Determine the [x, y] coordinate at the center of the cell enclosing the given text.  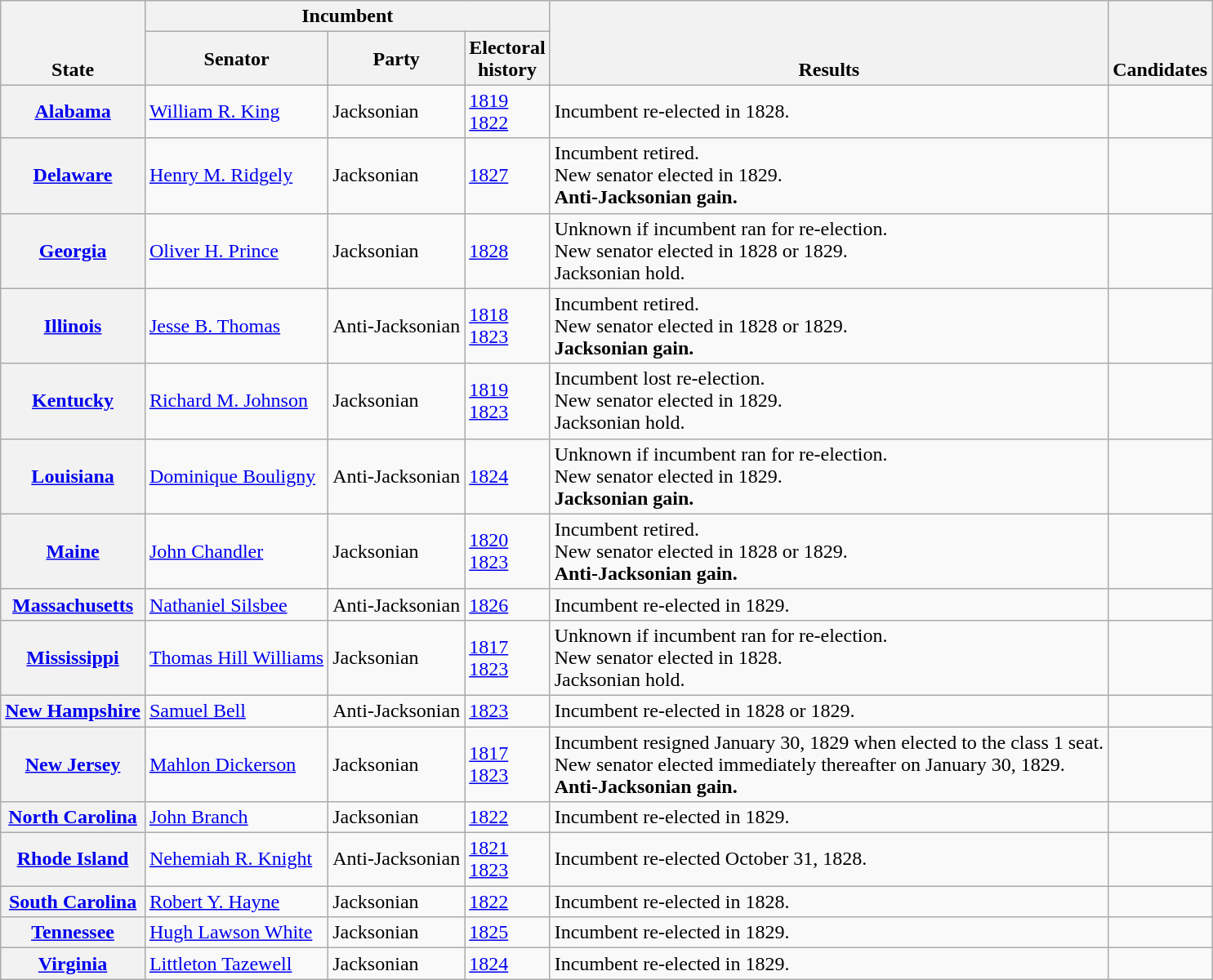
Illinois [74, 326]
1826 [507, 604]
William R. King [236, 111]
1819 1823 [507, 401]
Jesse B. Thomas [236, 326]
Electoralhistory [507, 59]
South Carolina [74, 902]
Louisiana [74, 476]
Unknown if incumbent ran for re-election.New senator elected in 1828.Jacksonian hold. [829, 657]
Henry M. Ridgely [236, 176]
Georgia [74, 251]
Unknown if incumbent ran for re-election.New senator elected in 1829.Jacksonian gain. [829, 476]
Tennessee [74, 933]
18201823 [507, 551]
1821 1823 [507, 859]
Virginia [74, 964]
18181823 [507, 326]
Maine [74, 551]
Massachusetts [74, 604]
Mahlon Dickerson [236, 764]
Samuel Bell [236, 710]
Incumbent re-elected in 1828 or 1829. [829, 710]
Richard M. Johnson [236, 401]
Unknown if incumbent ran for re-election.New senator elected in 1828 or 1829.Jacksonian hold. [829, 251]
Robert Y. Hayne [236, 902]
Candidates [1160, 42]
Alabama [74, 111]
Senator [236, 59]
Delaware [74, 176]
Incumbent [347, 16]
Hugh Lawson White [236, 933]
Dominique Bouligny [236, 476]
Nathaniel Silsbee [236, 604]
Incumbent retired.New senator elected in 1829.Anti-Jacksonian gain. [829, 176]
Nehemiah R. Knight [236, 859]
Incumbent lost re-election.New senator elected in 1829.Jacksonian hold. [829, 401]
1825 [507, 933]
1828 [507, 251]
John Chandler [236, 551]
New Hampshire [74, 710]
Party [397, 59]
New Jersey [74, 764]
1823 [507, 710]
North Carolina [74, 817]
Incumbent re-elected October 31, 1828. [829, 859]
Littleton Tazewell [236, 964]
Incumbent retired.New senator elected in 1828 or 1829.Jacksonian gain. [829, 326]
Incumbent retired.New senator elected in 1828 or 1829.Anti-Jacksonian gain. [829, 551]
Thomas Hill Williams [236, 657]
Oliver H. Prince [236, 251]
Rhode Island [74, 859]
John Branch [236, 817]
Results [829, 42]
1827 [507, 176]
State [74, 42]
Kentucky [74, 401]
18191822 [507, 111]
Mississippi [74, 657]
